Return [X, Y] of the center of cell containing provided text 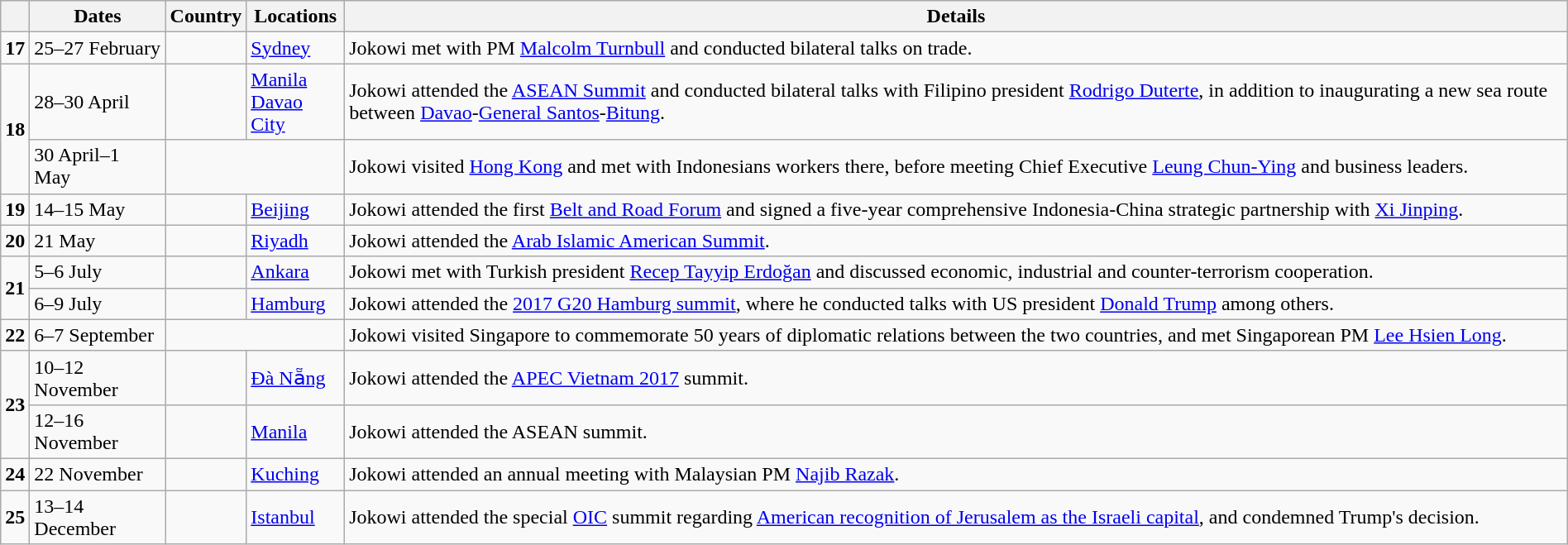
Jokowi visited Singapore to commemorate 50 years of diplomatic relations between the two countries, and met Singaporean PM Lee Hsien Long. [956, 335]
24 [15, 474]
12–16 November [98, 432]
14–15 May [98, 209]
Sydney [296, 48]
Locations [296, 17]
6–9 July [98, 304]
Riyadh [296, 241]
ManilaDavao City [296, 102]
Manila [296, 432]
Jokowi visited Hong Kong and met with Indonesians workers there, before meeting Chief Executive Leung Chun-Ying and business leaders. [956, 167]
22 [15, 335]
10–12 November [98, 377]
18 [15, 129]
Đà Nẵng [296, 377]
Jokowi met with PM Malcolm Turnbull and conducted bilateral talks on trade. [956, 48]
21 May [98, 241]
25 [15, 516]
Istanbul [296, 516]
Hamburg [296, 304]
6–7 September [98, 335]
Kuching [296, 474]
20 [15, 241]
19 [15, 209]
Dates [98, 17]
Jokowi attended the Arab Islamic American Summit. [956, 241]
21 [15, 288]
Jokowi met with Turkish president Recep Tayyip Erdoğan and discussed economic, industrial and counter-terrorism cooperation. [956, 272]
Details [956, 17]
Jokowi attended the ASEAN summit. [956, 432]
30 April–1 May [98, 167]
28–30 April [98, 102]
Ankara [296, 272]
Jokowi attended the special OIC summit regarding American recognition of Jerusalem as the Israeli capital, and condemned Trump's decision. [956, 516]
Jokowi attended the first Belt and Road Forum and signed a five-year comprehensive Indonesia-China strategic partnership with Xi Jinping. [956, 209]
5–6 July [98, 272]
Jokowi attended an annual meeting with Malaysian PM Najib Razak. [956, 474]
Jokowi attended the APEC Vietnam 2017 summit. [956, 377]
22 November [98, 474]
Country [206, 17]
23 [15, 404]
25–27 February [98, 48]
Beijing [296, 209]
17 [15, 48]
Jokowi attended the 2017 G20 Hamburg summit, where he conducted talks with US president Donald Trump among others. [956, 304]
13–14 December [98, 516]
